Pinpoint the cell where the given text exists, returning its (X, Y) midpoint coordinate. 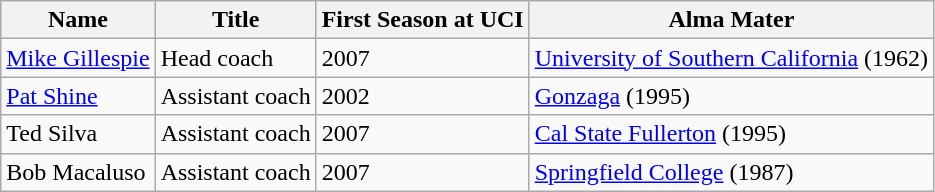
First Season at UCI (422, 20)
Mike Gillespie (78, 58)
Cal State Fullerton (1995) (731, 134)
Pat Shine (78, 96)
University of Southern California (1962) (731, 58)
Gonzaga (1995) (731, 96)
Head coach (236, 58)
Alma Mater (731, 20)
Ted Silva (78, 134)
Bob Macaluso (78, 172)
Name (78, 20)
Springfield College (1987) (731, 172)
2002 (422, 96)
Title (236, 20)
